Detect which cell encompasses the target text, then output its (X, Y) center coordinate. 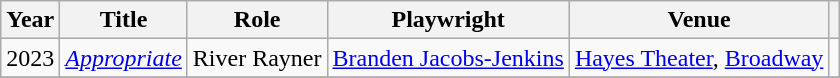
Appropriate (124, 58)
Hayes Theater, Broadway (699, 58)
Venue (699, 20)
Playwright (448, 20)
Branden Jacobs-Jenkins (448, 58)
2023 (30, 58)
Role (257, 20)
Title (124, 20)
River Rayner (257, 58)
Year (30, 20)
